Determine the (X, Y) coordinate at the center of the cell enclosing the given text.  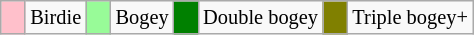
Double bogey (260, 17)
Birdie (56, 17)
Bogey (142, 17)
Triple bogey+ (410, 17)
